Pinpoint the cell where the given text exists, returning its (X, Y) midpoint coordinate. 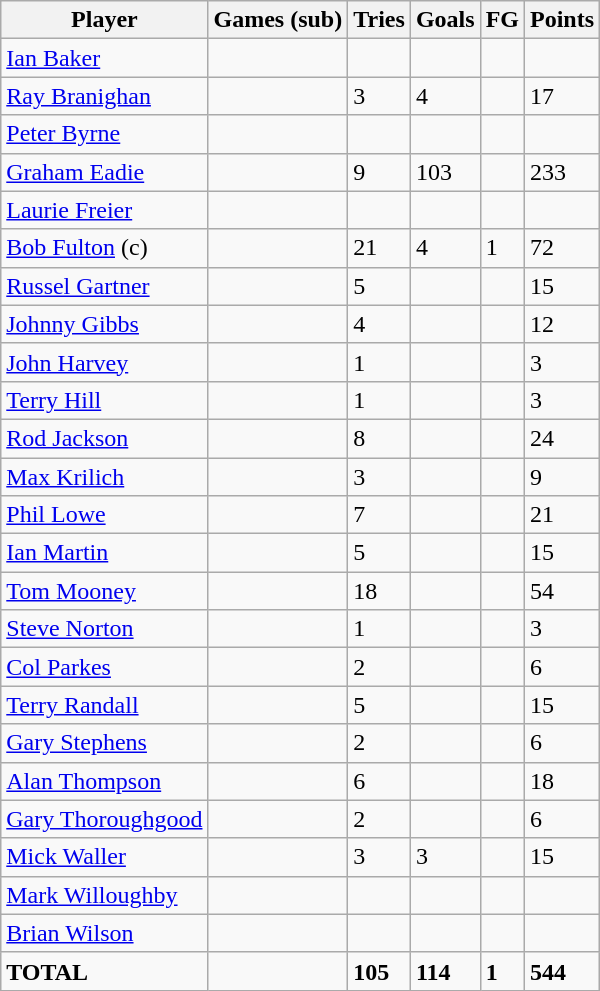
17 (562, 96)
Terry Randall (104, 705)
Alan Thompson (104, 781)
Games (sub) (278, 20)
Bob Fulton (c) (104, 248)
Johnny Gibbs (104, 324)
Ray Branighan (104, 96)
Col Parkes (104, 667)
103 (445, 172)
Phil Lowe (104, 515)
Peter Byrne (104, 134)
Steve Norton (104, 629)
105 (380, 971)
Russel Gartner (104, 286)
Max Krilich (104, 477)
Graham Eadie (104, 172)
12 (562, 324)
72 (562, 248)
54 (562, 591)
Brian Wilson (104, 933)
FG (502, 20)
233 (562, 172)
Ian Martin (104, 553)
Points (562, 20)
Gary Thoroughgood (104, 819)
24 (562, 438)
Ian Baker (104, 58)
Tries (380, 20)
Mick Waller (104, 857)
Tom Mooney (104, 591)
114 (445, 971)
Player (104, 20)
7 (380, 515)
Rod Jackson (104, 438)
Goals (445, 20)
Mark Willoughby (104, 895)
TOTAL (104, 971)
John Harvey (104, 362)
544 (562, 971)
Terry Hill (104, 400)
Laurie Freier (104, 210)
8 (380, 438)
Gary Stephens (104, 743)
